Pinpoint the cell where the given text exists, returning its (X, Y) midpoint coordinate. 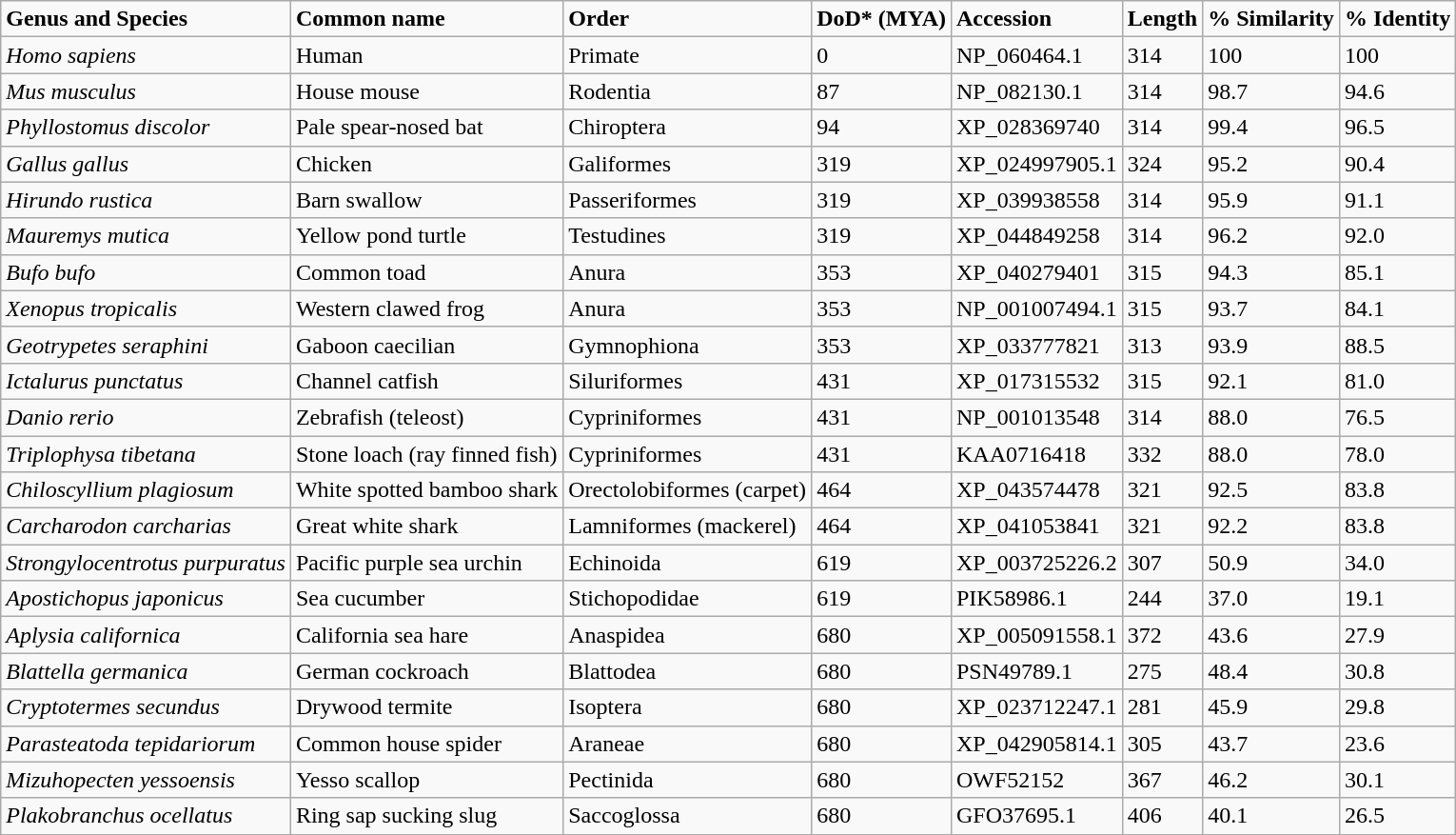
XP_024997905.1 (1036, 164)
Channel catfish (426, 381)
Anaspidea (687, 635)
84.1 (1397, 308)
Homo sapiens (147, 55)
Length (1162, 19)
Genus and Species (147, 19)
29.8 (1397, 707)
Cryptotermes secundus (147, 707)
99.4 (1271, 128)
324 (1162, 164)
313 (1162, 345)
Chiroptera (687, 128)
Stichopodidae (687, 599)
Bufo bufo (147, 272)
Ictalurus punctatus (147, 381)
NP_001007494.1 (1036, 308)
GFO37695.1 (1036, 816)
XP_043574478 (1036, 490)
Chiloscyllium plagiosum (147, 490)
95.9 (1271, 200)
281 (1162, 707)
26.5 (1397, 816)
Pectinida (687, 780)
78.0 (1397, 454)
Barn swallow (426, 200)
37.0 (1271, 599)
Parasteatoda tepidariorum (147, 744)
91.1 (1397, 200)
White spotted bamboo shark (426, 490)
Isoptera (687, 707)
85.1 (1397, 272)
Phyllostomus discolor (147, 128)
96.5 (1397, 128)
Saccoglossa (687, 816)
OWF52152 (1036, 780)
92.2 (1271, 527)
Zebrafish (teleost) (426, 417)
48.4 (1271, 671)
XP_005091558.1 (1036, 635)
NP_001013548 (1036, 417)
Testudines (687, 236)
98.7 (1271, 91)
30.1 (1397, 780)
43.7 (1271, 744)
307 (1162, 563)
Great white shark (426, 527)
Araneae (687, 744)
0 (881, 55)
23.6 (1397, 744)
XP_033777821 (1036, 345)
Orectolobiformes (carpet) (687, 490)
XP_023712247.1 (1036, 707)
Western clawed frog (426, 308)
92.5 (1271, 490)
Mizuhopecten yessoensis (147, 780)
Carcharodon carcharias (147, 527)
50.9 (1271, 563)
Mus musculus (147, 91)
California sea hare (426, 635)
XP_040279401 (1036, 272)
94.3 (1271, 272)
Siluriformes (687, 381)
Blattella germanica (147, 671)
Galiformes (687, 164)
Yellow pond turtle (426, 236)
Aplysia californica (147, 635)
Hirundo rustica (147, 200)
Strongylocentrotus purpuratus (147, 563)
Chicken (426, 164)
Human (426, 55)
XP_044849258 (1036, 236)
46.2 (1271, 780)
Ring sap sucking slug (426, 816)
Mauremys mutica (147, 236)
Gymnophiona (687, 345)
76.5 (1397, 417)
Primate (687, 55)
Gaboon caecilian (426, 345)
Gallus gallus (147, 164)
Apostichopus japonicus (147, 599)
Sea cucumber (426, 599)
30.8 (1397, 671)
% Similarity (1271, 19)
Blattodea (687, 671)
Common toad (426, 272)
Pacific purple sea urchin (426, 563)
94.6 (1397, 91)
90.4 (1397, 164)
NP_082130.1 (1036, 91)
NP_060464.1 (1036, 55)
305 (1162, 744)
Order (687, 19)
XP_028369740 (1036, 128)
406 (1162, 816)
% Identity (1397, 19)
332 (1162, 454)
Common name (426, 19)
PSN49789.1 (1036, 671)
92.0 (1397, 236)
93.7 (1271, 308)
40.1 (1271, 816)
Danio rerio (147, 417)
Passeriformes (687, 200)
Xenopus tropicalis (147, 308)
XP_017315532 (1036, 381)
XP_042905814.1 (1036, 744)
34.0 (1397, 563)
87 (881, 91)
Pale spear-nosed bat (426, 128)
93.9 (1271, 345)
92.1 (1271, 381)
Stone loach (ray finned fish) (426, 454)
XP_041053841 (1036, 527)
Yesso scallop (426, 780)
244 (1162, 599)
PIK58986.1 (1036, 599)
Triplophysa tibetana (147, 454)
Lamniformes (mackerel) (687, 527)
96.2 (1271, 236)
88.5 (1397, 345)
Rodentia (687, 91)
Echinoida (687, 563)
43.6 (1271, 635)
Drywood termite (426, 707)
House mouse (426, 91)
Common house spider (426, 744)
27.9 (1397, 635)
367 (1162, 780)
95.2 (1271, 164)
KAA0716418 (1036, 454)
Geotrypetes seraphini (147, 345)
94 (881, 128)
Accession (1036, 19)
372 (1162, 635)
19.1 (1397, 599)
45.9 (1271, 707)
Plakobranchus ocellatus (147, 816)
XP_039938558 (1036, 200)
XP_003725226.2 (1036, 563)
German cockroach (426, 671)
81.0 (1397, 381)
DoD* (MYA) (881, 19)
275 (1162, 671)
